Capture the cell that displays the provided text and extract its (x, y) central coordinate. 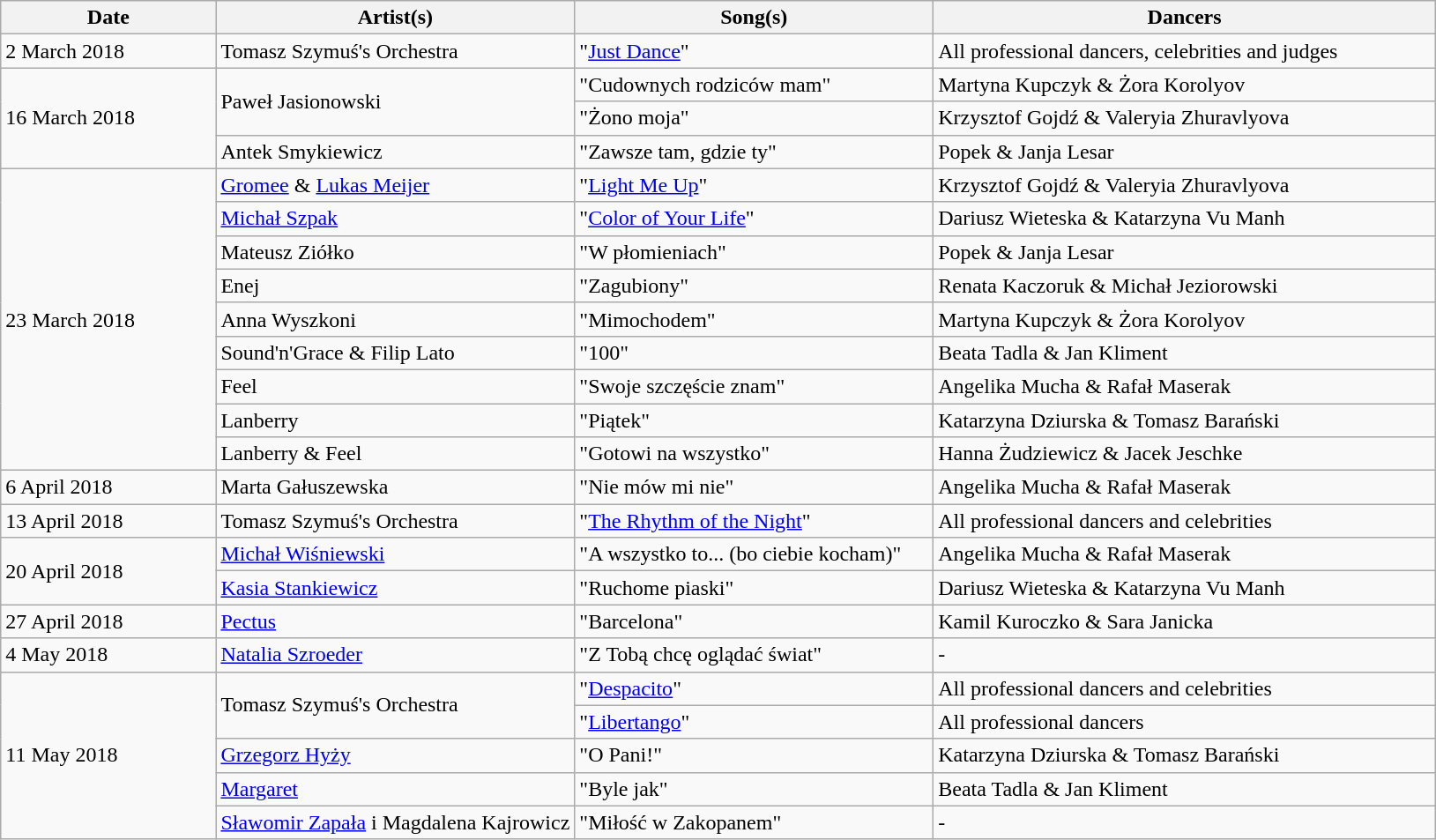
"Ruchome piaski" (755, 588)
Renata Kaczoruk & Michał Jeziorowski (1185, 286)
6 April 2018 (108, 487)
"Cudownych rodziców mam" (755, 85)
Date (108, 18)
Song(s) (755, 18)
"Z Tobą chcę oglądać świat" (755, 655)
"Nie mów mi nie" (755, 487)
"O Pani!" (755, 755)
"Despacito" (755, 688)
Kamil Kuroczko & Sara Janicka (1185, 621)
Michał Szpak (395, 219)
Mateusz Ziółko (395, 252)
Kasia Stankiewicz (395, 588)
Paweł Jasionowski (395, 101)
Dancers (1185, 18)
2 March 2018 (108, 51)
Feel (395, 386)
"Mimochodem" (755, 319)
Gromee & Lukas Meijer (395, 185)
Sound'n'Grace & Filip Lato (395, 353)
Sławomir Zapała i Magdalena Kajrowicz (395, 822)
Artist(s) (395, 18)
All professional dancers (1185, 722)
4 May 2018 (108, 655)
Natalia Szroeder (395, 655)
Margaret (395, 789)
All professional dancers, celebrities and judges (1185, 51)
Anna Wyszkoni (395, 319)
11 May 2018 (108, 755)
"A wszystko to... (bo ciebie kocham)" (755, 554)
"Żono moja" (755, 118)
"W płomieniach" (755, 252)
Antek Smykiewicz (395, 152)
Marta Gałuszewska (395, 487)
"Barcelona" (755, 621)
Grzegorz Hyży (395, 755)
"100" (755, 353)
16 March 2018 (108, 118)
"Zagubiony" (755, 286)
"The Rhythm of the Night" (755, 521)
"Libertango" (755, 722)
Pectus (395, 621)
Lanberry (395, 420)
"Zawsze tam, gdzie ty" (755, 152)
"Color of Your Life" (755, 219)
Hanna Żudziewicz & Jacek Jeschke (1185, 454)
20 April 2018 (108, 571)
"Byle jak" (755, 789)
"Miłość w Zakopanem" (755, 822)
"Gotowi na wszystko" (755, 454)
"Piątek" (755, 420)
"Light Me Up" (755, 185)
Lanberry & Feel (395, 454)
Michał Wiśniewski (395, 554)
13 April 2018 (108, 521)
Enej (395, 286)
27 April 2018 (108, 621)
"Just Dance" (755, 51)
"Swoje szczęście znam" (755, 386)
23 March 2018 (108, 319)
